Scan for the cell matching the given text and deliver its [x, y] coordinate at center. 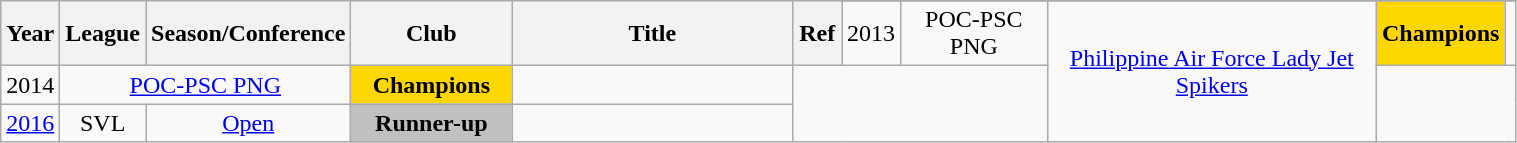
League [103, 34]
SVL [103, 123]
Philippine Air Force Lady Jet Spikers [1212, 72]
Runner-up [432, 123]
2014 [30, 85]
Open [248, 123]
Title [652, 34]
2016 [30, 123]
2013 [872, 34]
Club [432, 34]
Ref [818, 34]
Season/Conference [248, 34]
Year [30, 34]
